Capture the cell that displays the provided text and extract its (X, Y) central coordinate. 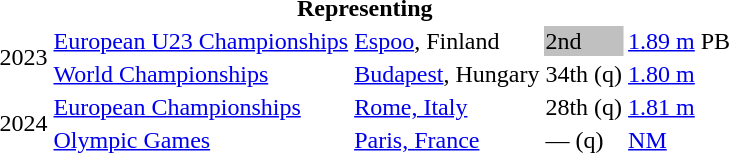
World Championships (201, 74)
Rome, Italy (447, 107)
European Championships (201, 107)
28th (q) (584, 107)
34th (q) (584, 74)
Espoo, Finland (447, 41)
European U23 Championships (201, 41)
Budapest, Hungary (447, 74)
2nd (584, 41)
